Capture the cell that displays the provided text and extract its (x, y) central coordinate. 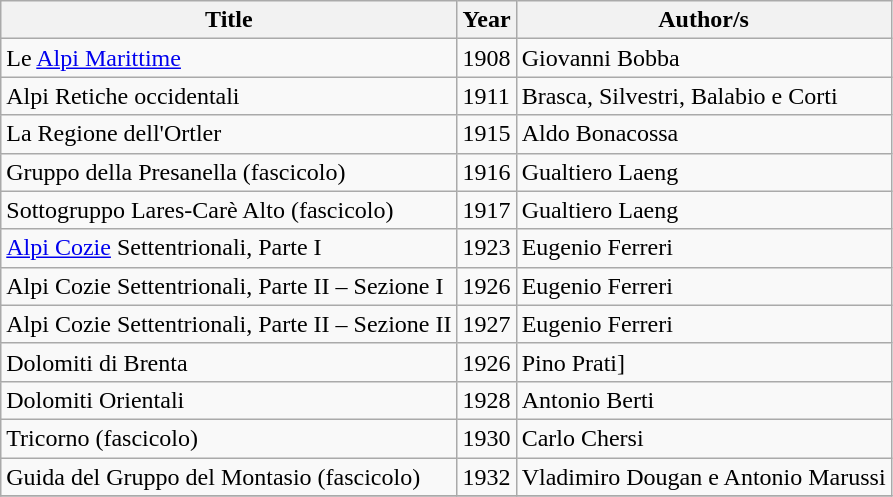
1915 (486, 134)
Alpi Cozie Settentrionali, Parte I (229, 248)
Brasca, Silvestri, Balabio e Corti (704, 96)
Vladimiro Dougan e Antonio Marussi (704, 477)
1923 (486, 248)
1908 (486, 58)
Pino Prati] (704, 362)
Gruppo della Presanella (fascicolo) (229, 172)
Tricorno (fascicolo) (229, 438)
Le Alpi Marittime (229, 58)
1916 (486, 172)
1917 (486, 210)
1911 (486, 96)
Aldo Bonacossa (704, 134)
Title (229, 20)
1930 (486, 438)
La Regione dell'Ortler (229, 134)
Year (486, 20)
Antonio Berti (704, 400)
1927 (486, 324)
1932 (486, 477)
Author/s (704, 20)
Giovanni Bobba (704, 58)
Dolomiti di Brenta (229, 362)
1928 (486, 400)
Carlo Chersi (704, 438)
Alpi Cozie Settentrionali, Parte II – Sezione I (229, 286)
Sottogruppo Lares-Carè Alto (fascicolo) (229, 210)
Alpi Cozie Settentrionali, Parte II – Sezione II (229, 324)
Guida del Gruppo del Montasio (fascicolo) (229, 477)
Dolomiti Orientali (229, 400)
Alpi Retiche occidentali (229, 96)
